Pinpoint the cell where the given text exists, returning its [X, Y] midpoint coordinate. 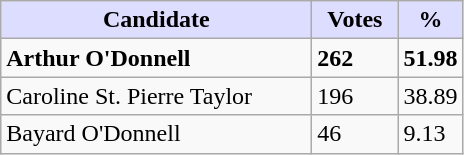
Arthur O'Donnell [156, 58]
46 [355, 134]
% [430, 20]
Candidate [156, 20]
262 [355, 58]
Votes [355, 20]
51.98 [430, 58]
38.89 [430, 96]
Caroline St. Pierre Taylor [156, 96]
Bayard O'Donnell [156, 134]
196 [355, 96]
9.13 [430, 134]
